Find where the given text appears and provide that cell's center as [X, Y] coordinate. 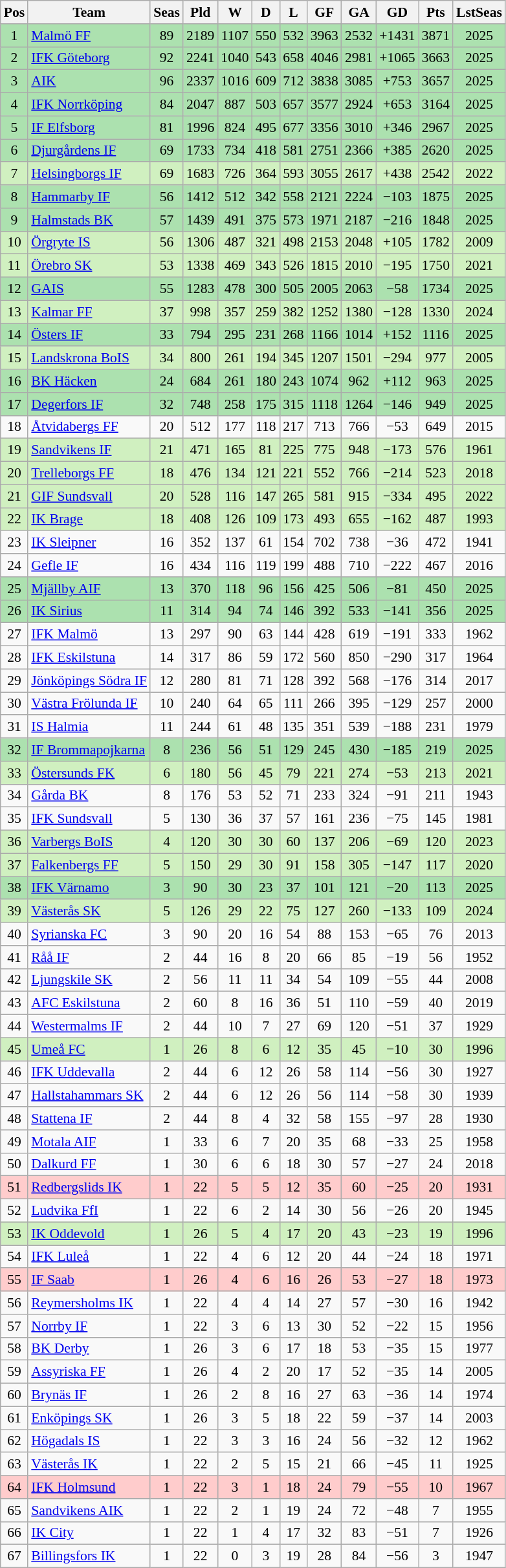
67 [14, 1556]
4046 [325, 58]
1964 [479, 658]
113 [436, 888]
382 [294, 312]
257 [436, 704]
505 [294, 289]
2010 [358, 266]
−30 [397, 1303]
31 [14, 727]
2015 [479, 427]
962 [358, 381]
177 [234, 427]
94 [234, 611]
712 [294, 82]
IK Oddevold [89, 1234]
2617 [358, 174]
963 [436, 381]
1016 [234, 82]
Falkenbergs FF [89, 865]
−188 [397, 727]
+105 [397, 243]
532 [294, 36]
3657 [436, 82]
1166 [325, 335]
3010 [358, 127]
Degerfors IF [89, 404]
2981 [358, 58]
Norrby IF [89, 1326]
775 [325, 450]
Malmö FF [89, 36]
2620 [436, 151]
+1065 [397, 58]
Billingsfors IK [89, 1556]
305 [358, 865]
1943 [479, 796]
172 [294, 658]
677 [294, 127]
2224 [358, 197]
−24 [397, 1257]
949 [436, 404]
88 [325, 934]
Ludvika FfI [89, 1211]
533 [358, 611]
46 [14, 1073]
Råå IF [89, 957]
2003 [479, 1418]
86 [234, 658]
1977 [479, 1349]
Västerås SK [89, 911]
469 [234, 266]
1930 [479, 1118]
2019 [479, 1003]
1945 [479, 1211]
2063 [358, 289]
IFK Eskilstuna [89, 658]
+152 [397, 335]
245 [325, 750]
726 [234, 174]
W [234, 12]
395 [358, 704]
274 [358, 773]
IFK Holmsund [89, 1487]
Gefle IF [89, 565]
39 [14, 911]
738 [358, 543]
154 [294, 543]
+112 [397, 381]
649 [436, 427]
467 [436, 565]
Örebro SK [89, 266]
1683 [201, 174]
92 [167, 58]
3663 [436, 58]
Motala AIF [89, 1142]
156 [294, 589]
−214 [397, 474]
−48 [397, 1510]
2000 [479, 704]
1734 [436, 289]
488 [325, 565]
523 [436, 474]
476 [201, 474]
491 [234, 220]
408 [201, 519]
1252 [325, 312]
370 [201, 589]
560 [325, 658]
42 [14, 980]
74 [267, 611]
3963 [325, 36]
2187 [358, 220]
72 [358, 1510]
710 [358, 565]
89 [167, 36]
3356 [325, 127]
IF Saab [89, 1280]
259 [267, 312]
IFK Sundsvall [89, 819]
−26 [397, 1211]
+1431 [397, 36]
2023 [479, 842]
2047 [201, 105]
IF Elfsborg [89, 127]
1107 [234, 36]
+346 [397, 127]
Pts [436, 12]
111 [294, 704]
351 [325, 727]
−32 [397, 1441]
526 [294, 266]
1116 [436, 335]
−22 [397, 1326]
217 [294, 427]
68 [358, 1142]
2016 [479, 565]
206 [358, 842]
1074 [325, 381]
450 [436, 589]
AIK [89, 82]
684 [201, 381]
−334 [397, 496]
619 [358, 635]
Hammarby IF [89, 197]
Kalmar FF [89, 312]
Jönköpings Södra IF [89, 681]
558 [294, 197]
IS Halmia [89, 727]
Brynäs IF [89, 1395]
1979 [479, 727]
1875 [436, 197]
Sandvikens IF [89, 450]
83 [358, 1533]
−97 [397, 1118]
573 [294, 220]
1848 [436, 220]
2532 [358, 36]
1815 [325, 266]
1947 [479, 1556]
161 [325, 819]
Pos [14, 12]
155 [358, 1118]
GF [325, 12]
364 [267, 174]
1981 [479, 819]
702 [325, 543]
2542 [436, 174]
199 [294, 565]
528 [201, 496]
998 [201, 312]
38 [14, 888]
2751 [325, 151]
−290 [397, 658]
266 [325, 704]
176 [201, 796]
2366 [358, 151]
2189 [201, 36]
110 [358, 1003]
345 [294, 358]
1380 [358, 312]
BK Derby [89, 1349]
L [294, 12]
375 [267, 220]
1014 [358, 335]
91 [294, 865]
1955 [479, 1510]
−69 [397, 842]
130 [201, 819]
Östersunds FK [89, 773]
Assyriska FF [89, 1372]
Redbergslids IK [89, 1188]
713 [325, 427]
−20 [397, 888]
−216 [397, 220]
3577 [325, 105]
219 [436, 750]
+438 [397, 174]
−75 [397, 819]
158 [325, 865]
Djurgårdens IF [89, 151]
−59 [397, 1003]
117 [436, 865]
Stattena IF [89, 1118]
333 [436, 635]
−65 [397, 934]
2020 [479, 865]
Landskrona BoIS [89, 358]
2337 [201, 82]
3085 [358, 82]
268 [294, 335]
153 [358, 934]
3871 [436, 36]
850 [358, 658]
550 [267, 36]
Reymersholms IK [89, 1303]
−294 [397, 358]
576 [436, 450]
800 [201, 358]
342 [267, 197]
434 [201, 565]
2924 [358, 105]
1283 [201, 289]
2008 [479, 980]
1939 [479, 1096]
2153 [325, 243]
539 [358, 727]
IF Brommapojkarna [89, 750]
145 [436, 819]
Örgryte IS [89, 243]
Westermalms IF [89, 1027]
Mjällby AIF [89, 589]
LstSeas [479, 12]
IK City [89, 1533]
265 [294, 496]
280 [201, 681]
−129 [397, 704]
324 [358, 796]
50 [14, 1164]
IFK Norrköping [89, 105]
887 [234, 105]
175 [267, 404]
Västra Frölunda IF [89, 704]
948 [358, 450]
Hallstahammars SK [89, 1096]
211 [436, 796]
−222 [397, 565]
321 [267, 243]
1973 [479, 1280]
568 [358, 681]
−19 [397, 957]
IFK Malmö [89, 635]
748 [201, 404]
127 [325, 911]
1958 [479, 1142]
−128 [397, 312]
−81 [397, 589]
Högadals IS [89, 1441]
Team [89, 12]
GD [397, 12]
1338 [201, 266]
Västerås IK [89, 1465]
425 [325, 589]
76 [436, 934]
−162 [397, 519]
1929 [479, 1027]
506 [358, 589]
−45 [397, 1465]
1264 [358, 404]
−33 [397, 1142]
3838 [325, 82]
IK Brage [89, 519]
1040 [234, 58]
2009 [479, 243]
428 [325, 635]
977 [436, 358]
658 [294, 58]
150 [201, 865]
194 [267, 358]
+753 [397, 82]
−91 [397, 796]
75 [294, 911]
173 [294, 519]
Åtvidabergs FF [89, 427]
915 [358, 496]
−103 [397, 197]
543 [267, 58]
493 [325, 519]
1925 [479, 1465]
119 [267, 565]
−191 [397, 635]
2013 [479, 934]
418 [267, 151]
1306 [201, 243]
1974 [479, 1395]
49 [14, 1142]
1942 [479, 1303]
478 [234, 289]
352 [201, 543]
−173 [397, 450]
−185 [397, 750]
134 [234, 474]
Syrianska FC [89, 934]
233 [325, 796]
BK Häcken [89, 381]
1207 [325, 358]
IK Sleipner [89, 543]
IFK Uddevalla [89, 1073]
−141 [397, 611]
2048 [358, 243]
Gårda BK [89, 796]
GA [358, 12]
295 [234, 335]
GIF Sundsvall [89, 496]
0 [234, 1556]
IFK Värnamo [89, 888]
3055 [325, 174]
1439 [201, 220]
165 [234, 450]
+653 [397, 105]
−133 [397, 911]
Östers IF [89, 335]
GAIS [89, 289]
41 [14, 957]
552 [325, 474]
1927 [479, 1073]
297 [201, 635]
593 [294, 174]
−146 [397, 404]
Halmstads BK [89, 220]
146 [294, 611]
144 [294, 635]
−147 [397, 865]
1750 [436, 266]
1961 [479, 450]
472 [436, 543]
129 [294, 750]
734 [234, 151]
Dalkurd FF [89, 1164]
Ljungskile SK [89, 980]
1782 [436, 243]
655 [358, 519]
128 [294, 681]
300 [267, 289]
3164 [436, 105]
1993 [479, 519]
Umeå FC [89, 1049]
260 [358, 911]
1941 [479, 543]
357 [234, 312]
1926 [479, 1533]
IFK Göteborg [89, 58]
+385 [397, 151]
Sandvikens AIK [89, 1510]
471 [201, 450]
356 [436, 611]
−10 [397, 1049]
Seas [167, 12]
101 [325, 888]
−195 [397, 266]
2967 [436, 127]
2241 [201, 58]
147 [267, 496]
−25 [397, 1188]
9 [14, 220]
1956 [479, 1326]
85 [358, 957]
IK Sirius [89, 611]
213 [436, 773]
503 [267, 105]
IFK Luleå [89, 1257]
657 [294, 105]
258 [234, 404]
Enköpings SK [89, 1418]
D [267, 12]
135 [294, 727]
430 [358, 750]
225 [294, 450]
Trelleborgs FF [89, 474]
1118 [325, 404]
1931 [479, 1188]
Pld [201, 12]
315 [294, 404]
343 [267, 266]
Helsingborgs IF [89, 174]
794 [201, 335]
−23 [397, 1234]
240 [201, 704]
1967 [479, 1487]
1733 [201, 151]
609 [267, 82]
−176 [397, 681]
498 [294, 243]
−37 [397, 1418]
1412 [201, 197]
824 [234, 127]
47 [14, 1096]
2017 [479, 681]
243 [294, 381]
AFC Eskilstuna [89, 1003]
1501 [358, 358]
2121 [325, 197]
62 [14, 1441]
1952 [479, 957]
244 [201, 727]
1330 [436, 312]
Varbergs BoIS [89, 842]
